Capture the cell that displays the provided text and extract its [x, y] central coordinate. 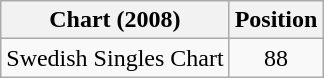
88 [276, 58]
Chart (2008) [115, 20]
Position [276, 20]
Swedish Singles Chart [115, 58]
